Scan for the cell matching the given text and deliver its (X, Y) coordinate at center. 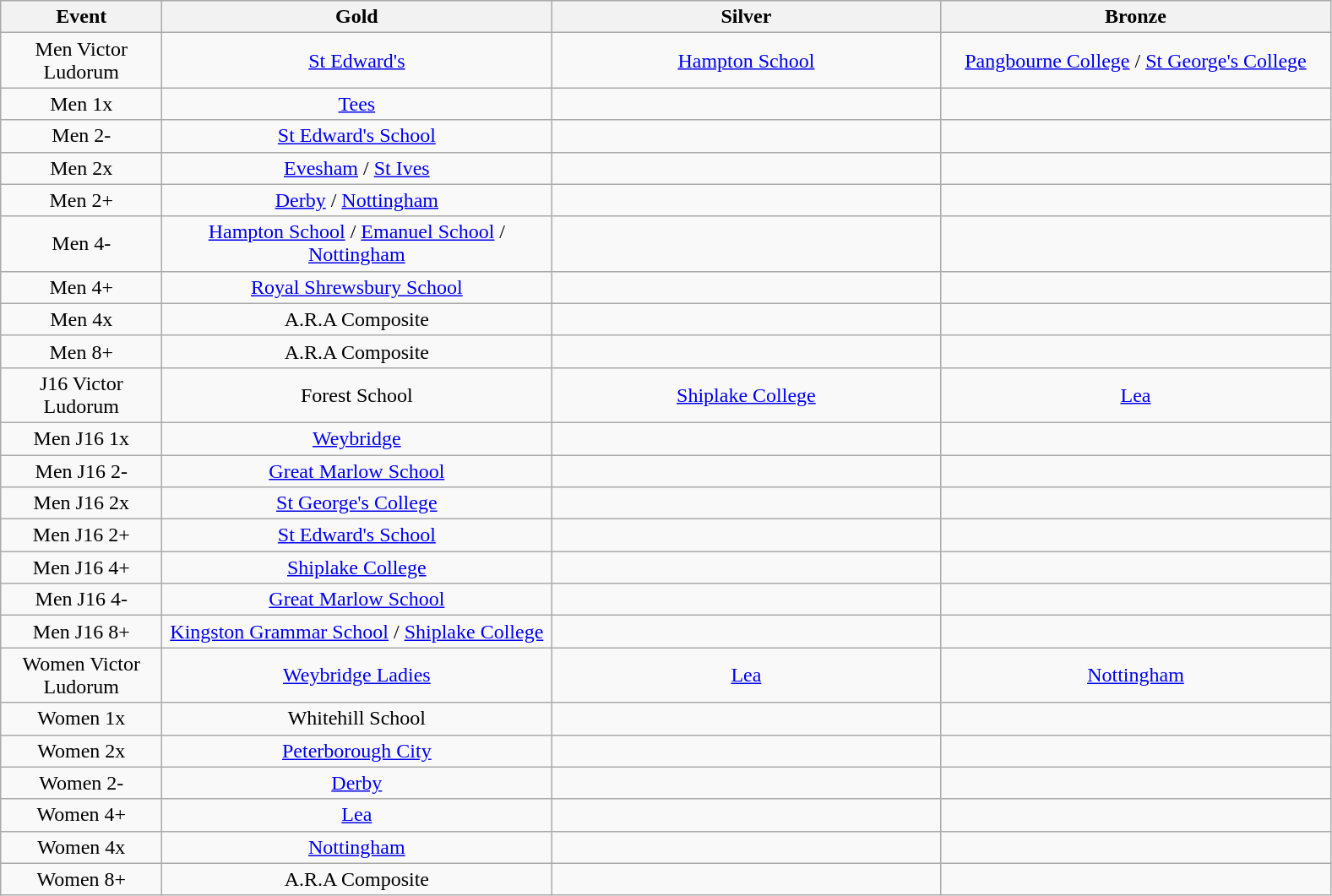
Women 8+ (81, 879)
Weybridge Ladies (356, 676)
Kingston Grammar School / Shiplake College (356, 632)
Men J16 8+ (81, 632)
St Edward's (356, 61)
Evesham / St Ives (356, 168)
Men 4+ (81, 287)
Gold (356, 17)
Women 2x (81, 751)
Event (81, 17)
Men 4- (81, 243)
Men J16 2+ (81, 535)
Weybridge (356, 438)
St George's College (356, 503)
Bronze (1135, 17)
Hampton School / Emanuel School / Nottingham (356, 243)
Derby (356, 783)
Men 2- (81, 136)
Men 2+ (81, 200)
Pangbourne College / St George's College (1135, 61)
Women 4x (81, 847)
Royal Shrewsbury School (356, 287)
Men 2x (81, 168)
J16 Victor Ludorum (81, 395)
Men J16 2x (81, 503)
Whitehill School (356, 719)
Men Victor Ludorum (81, 61)
Men J16 4+ (81, 567)
Tees (356, 104)
Men 1x (81, 104)
Derby / Nottingham (356, 200)
Women 4+ (81, 815)
Men J16 2- (81, 470)
Hampton School (747, 61)
Women 1x (81, 719)
Women 2- (81, 783)
Men J16 4- (81, 600)
Men 4x (81, 319)
Men 8+ (81, 351)
Silver (747, 17)
Peterborough City (356, 751)
Women Victor Ludorum (81, 676)
Forest School (356, 395)
Men J16 1x (81, 438)
